Output the [x, y] coordinate of the center of the cell containing the given text.  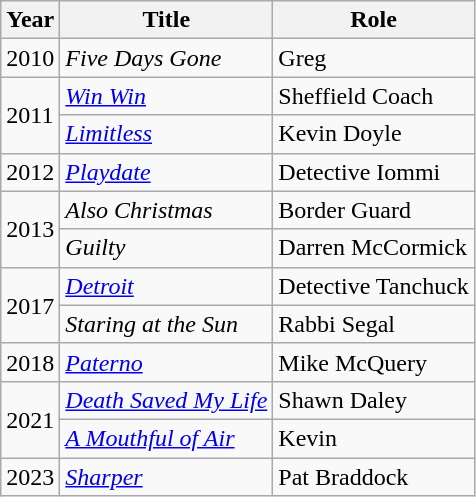
Playdate [166, 172]
2017 [30, 305]
Role [374, 20]
2013 [30, 229]
Paterno [166, 362]
Mike McQuery [374, 362]
Detective Iommi [374, 172]
Shawn Daley [374, 400]
Sheffield Coach [374, 96]
Guilty [166, 248]
2018 [30, 362]
Win Win [166, 96]
2011 [30, 115]
Kevin [374, 438]
Title [166, 20]
2012 [30, 172]
Darren McCormick [374, 248]
Also Christmas [166, 210]
2023 [30, 477]
Pat Braddock [374, 477]
Detective Tanchuck [374, 286]
Death Saved My Life [166, 400]
Five Days Gone [166, 58]
Rabbi Segal [374, 324]
2021 [30, 419]
2010 [30, 58]
A Mouthful of Air [166, 438]
Limitless [166, 134]
Staring at the Sun [166, 324]
Year [30, 20]
Greg [374, 58]
Sharper [166, 477]
Kevin Doyle [374, 134]
Border Guard [374, 210]
Detroit [166, 286]
